Output the (x, y) coordinate of the center of the cell containing the given text.  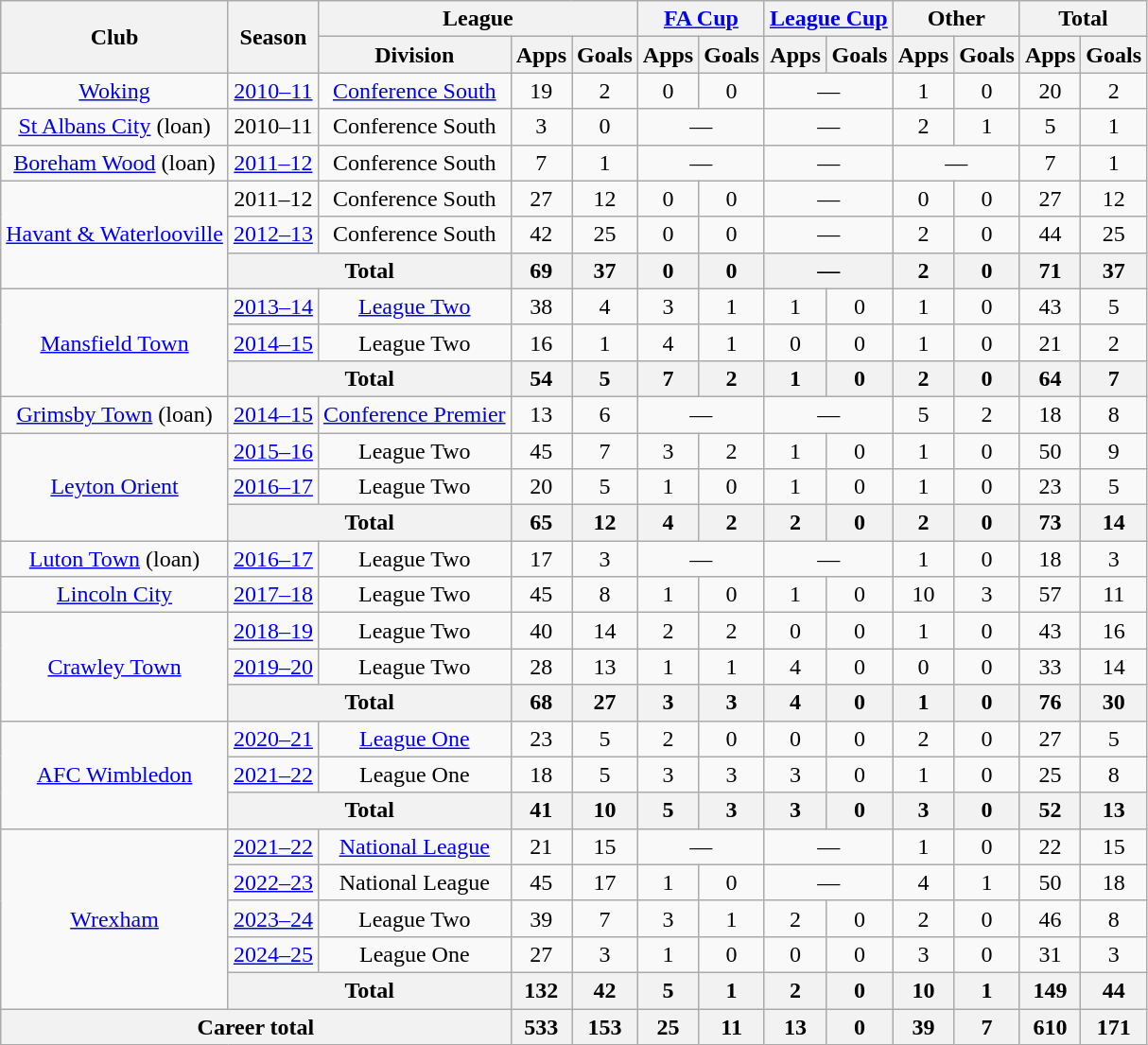
533 (541, 1026)
2020–21 (272, 739)
28 (541, 667)
610 (1050, 1026)
76 (1050, 703)
2022–23 (272, 882)
33 (1050, 667)
9 (1114, 451)
St Albans City (loan) (115, 127)
Season (272, 37)
57 (1050, 595)
132 (541, 990)
6 (605, 414)
AFC Wimbledon (115, 775)
68 (541, 703)
League (478, 19)
69 (541, 270)
31 (1050, 954)
30 (1114, 703)
2019–20 (272, 667)
2015–16 (272, 451)
Other (956, 19)
Club (115, 37)
52 (1050, 810)
65 (541, 523)
2012–13 (272, 235)
Grimsby Town (loan) (115, 414)
64 (1050, 378)
54 (541, 378)
22 (1050, 846)
Luton Town (loan) (115, 559)
171 (1114, 1026)
40 (541, 631)
2024–25 (272, 954)
46 (1050, 918)
Conference Premier (414, 414)
Woking (115, 91)
2018–19 (272, 631)
153 (605, 1026)
FA Cup (701, 19)
Mansfield Town (115, 342)
2017–18 (272, 595)
Division (414, 55)
Wrexham (115, 918)
149 (1050, 990)
League Cup (828, 19)
2023–24 (272, 918)
73 (1050, 523)
Crawley Town (115, 667)
41 (541, 810)
38 (541, 306)
Havant & Waterlooville (115, 235)
Boreham Wood (loan) (115, 163)
Career total (255, 1026)
71 (1050, 270)
Lincoln City (115, 595)
2013–14 (272, 306)
Leyton Orient (115, 487)
19 (541, 91)
